Output the (X, Y) coordinate of the center of the cell containing the given text.  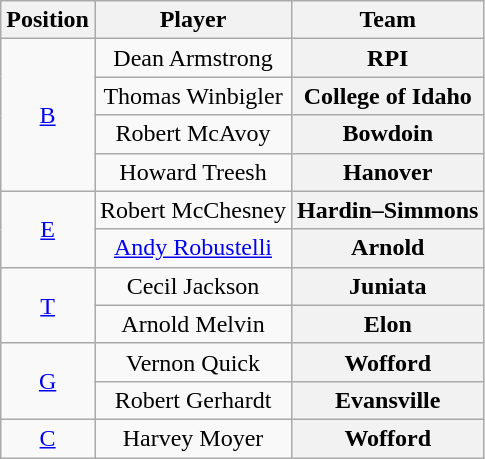
Team (388, 20)
Elon (388, 324)
Dean Armstrong (192, 58)
Arnold Melvin (192, 324)
College of Idaho (388, 96)
Cecil Jackson (192, 286)
Player (192, 20)
E (48, 229)
Position (48, 20)
Hardin–Simmons (388, 210)
Thomas Winbigler (192, 96)
RPI (388, 58)
G (48, 381)
Harvey Moyer (192, 438)
C (48, 438)
Robert McChesney (192, 210)
Robert McAvoy (192, 134)
Hanover (388, 172)
B (48, 115)
Evansville (388, 400)
Vernon Quick (192, 362)
Arnold (388, 248)
Bowdoin (388, 134)
Juniata (388, 286)
Andy Robustelli (192, 248)
Robert Gerhardt (192, 400)
Howard Treesh (192, 172)
T (48, 305)
